Search for the cell housing the specified text and yield its (X, Y) center coordinate. 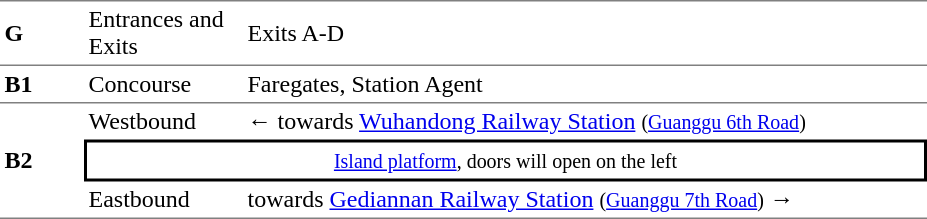
Exits A-D (585, 32)
Entrances and Exits (164, 32)
Faregates, Station Agent (585, 84)
Island platform, doors will open on the left (506, 161)
Concourse (164, 84)
B1 (42, 84)
← towards Wuhandong Railway Station (Guanggu 6th Road) (585, 122)
Westbound (164, 122)
G (42, 32)
